Detect which cell encompasses the target text, then output its (x, y) center coordinate. 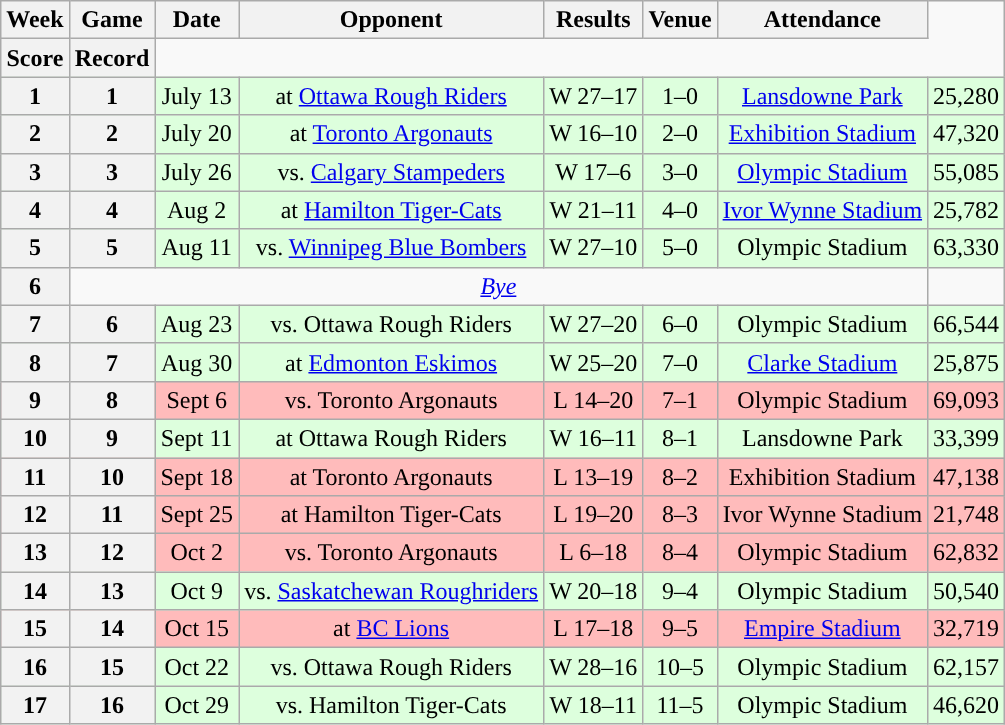
Oct 9 (197, 591)
Score (35, 58)
W 21–11 (594, 210)
Bye (498, 286)
W 27–10 (594, 248)
July 13 (197, 96)
69,093 (966, 400)
L 13–19 (594, 477)
55,085 (966, 172)
Game (112, 20)
Sept 6 (197, 400)
at Edmonton Eskimos (392, 362)
Sept 18 (197, 477)
8–3 (680, 515)
1–0 (680, 96)
Aug 30 (197, 362)
Oct 29 (197, 705)
25,280 (966, 96)
W 27–20 (594, 324)
L 19–20 (594, 515)
33,399 (966, 438)
Sept 11 (197, 438)
Oct 15 (197, 629)
66,544 (966, 324)
10–5 (680, 667)
7–0 (680, 362)
L 17–18 (594, 629)
6–0 (680, 324)
vs. Calgary Stampeders (392, 172)
Week (35, 20)
Opponent (392, 20)
Oct 22 (197, 667)
8–2 (680, 477)
25,875 (966, 362)
Date (197, 20)
47,320 (966, 134)
W 18–11 (594, 705)
W 20–18 (594, 591)
July 26 (197, 172)
W 25–20 (594, 362)
vs. Saskatchewan Roughriders (392, 591)
63,330 (966, 248)
32,719 (966, 629)
9–5 (680, 629)
at BC Lions (392, 629)
Aug 23 (197, 324)
25,782 (966, 210)
Sept 25 (197, 515)
Aug 11 (197, 248)
Aug 2 (197, 210)
vs. Winnipeg Blue Bombers (392, 248)
11–5 (680, 705)
2–0 (680, 134)
W 16–11 (594, 438)
L 6–18 (594, 553)
Empire Stadium (822, 629)
L 14–20 (594, 400)
62,832 (966, 553)
46,620 (966, 705)
7–1 (680, 400)
Attendance (822, 20)
50,540 (966, 591)
8–4 (680, 553)
W 17–6 (594, 172)
Oct 2 (197, 553)
17 (35, 705)
Results (594, 20)
vs. Hamilton Tiger-Cats (392, 705)
8–1 (680, 438)
47,138 (966, 477)
W 28–16 (594, 667)
3–0 (680, 172)
21,748 (966, 515)
July 20 (197, 134)
Venue (680, 20)
Record (112, 58)
4–0 (680, 210)
5–0 (680, 248)
62,157 (966, 667)
Clarke Stadium (822, 362)
9–4 (680, 591)
W 16–10 (594, 134)
W 27–17 (594, 96)
